Find where the given text appears and provide that cell's center as [x, y] coordinate. 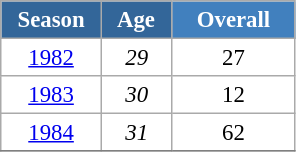
62 [234, 133]
Season [52, 20]
1983 [52, 95]
1982 [52, 58]
31 [136, 133]
29 [136, 58]
30 [136, 95]
Age [136, 20]
12 [234, 95]
27 [234, 58]
Overall [234, 20]
1984 [52, 133]
